Capture the cell that displays the provided text and extract its (X, Y) central coordinate. 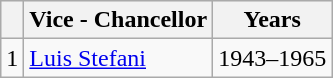
Years (272, 20)
1943–1965 (272, 58)
Vice - Chancellor (118, 20)
Luis Stefani (118, 58)
1 (12, 58)
